Search for the cell housing the specified text and yield its [x, y] center coordinate. 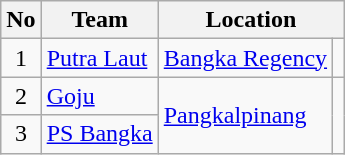
Pangkalpinang [245, 115]
Putra Laut [100, 58]
2 [21, 96]
Location [250, 20]
1 [21, 58]
PS Bangka [100, 134]
Goju [100, 96]
No [21, 20]
Team [100, 20]
3 [21, 134]
Bangka Regency [245, 58]
